Extract the [x, y] coordinate from the center of the cell holding the provided text.  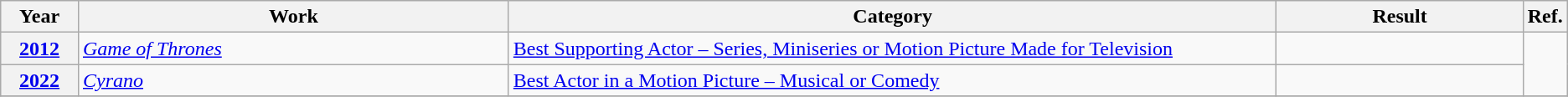
Best Actor in a Motion Picture – Musical or Comedy [893, 80]
Work [293, 17]
2022 [40, 80]
Game of Thrones [293, 48]
Category [893, 17]
Result [1400, 17]
2012 [40, 48]
Cyrano [293, 80]
Year [40, 17]
Ref. [1545, 17]
Best Supporting Actor – Series, Miniseries or Motion Picture Made for Television [893, 48]
